Detect which cell encompasses the target text, then output its [X, Y] center coordinate. 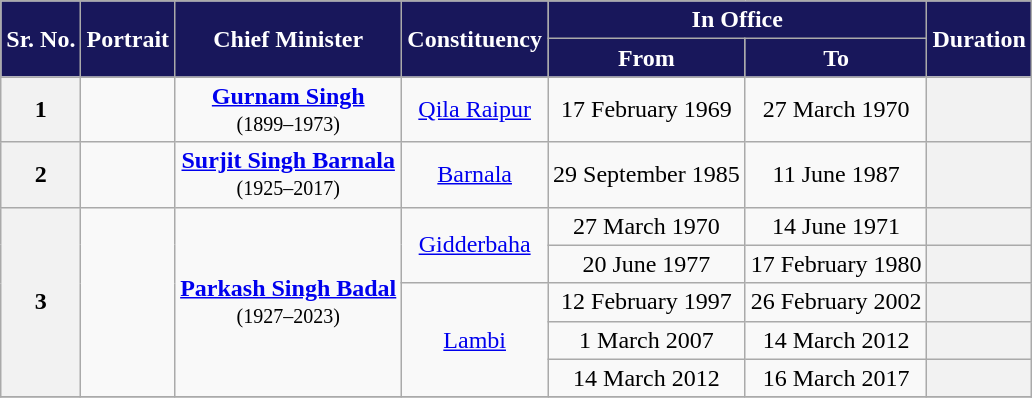
Gurnam Singh(1899–1973) [288, 110]
In Office [738, 20]
Gidderbaha [475, 245]
Surjit Singh Barnala(1925–2017) [288, 174]
Barnala [475, 174]
To [836, 58]
Lambi [475, 340]
3 [41, 302]
Qila Raipur [475, 110]
1 March 2007 [647, 340]
14 June 1971 [836, 226]
16 March 2017 [836, 378]
From [647, 58]
17 February 1969 [647, 110]
12 February 1997 [647, 302]
1 [41, 110]
Parkash Singh Badal(1927–2023) [288, 302]
2 [41, 174]
Constituency [475, 39]
Duration [979, 39]
Sr. No. [41, 39]
29 September 1985 [647, 174]
26 February 2002 [836, 302]
Chief Minister [288, 39]
11 June 1987 [836, 174]
20 June 1977 [647, 264]
17 February 1980 [836, 264]
Portrait [128, 39]
